Provide the [x, y] coordinate of the cell's center where the given text is located.  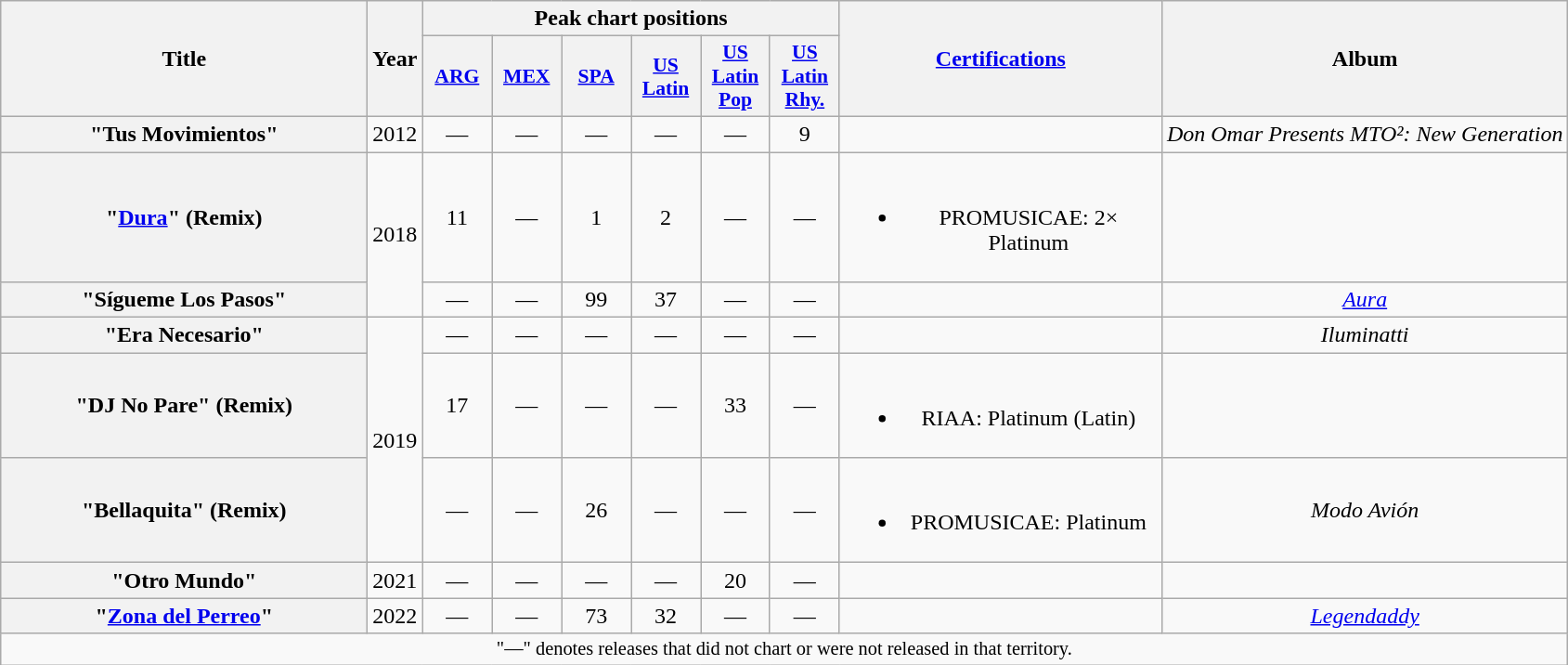
"—" denotes releases that did not chart or were not released in that territory. [784, 649]
Peak chart positions [631, 19]
2012 [395, 134]
Certifications [1001, 59]
37 [667, 300]
33 [735, 405]
"Zona del Perreo" [184, 616]
2021 [395, 580]
20 [735, 580]
"Otro Mundo" [184, 580]
2018 [395, 235]
SPA [596, 76]
PROMUSICAE: Platinum [1001, 511]
2 [667, 217]
USLatinRhy. [804, 76]
11 [457, 217]
17 [457, 405]
Modo Avión [1365, 511]
32 [667, 616]
Don Omar Presents MTO²: New Generation [1365, 134]
Legendaddy [1365, 616]
Title [184, 59]
Aura [1365, 300]
73 [596, 616]
99 [596, 300]
MEX [527, 76]
ARG [457, 76]
"Bellaquita" (Remix) [184, 511]
USLatin [667, 76]
"Dura" (Remix) [184, 217]
"DJ No Pare" (Remix) [184, 405]
Album [1365, 59]
1 [596, 217]
26 [596, 511]
PROMUSICAE: 2× Platinum [1001, 217]
9 [804, 134]
USLatinPop [735, 76]
2019 [395, 440]
RIAA: Platinum (Latin) [1001, 405]
Year [395, 59]
"Tus Movimientos" [184, 134]
"Sígueme Los Pasos" [184, 300]
2022 [395, 616]
"Era Necesario" [184, 335]
Iluminatti [1365, 335]
